Provide the (X, Y) coordinate of the cell's center where the given text is located.  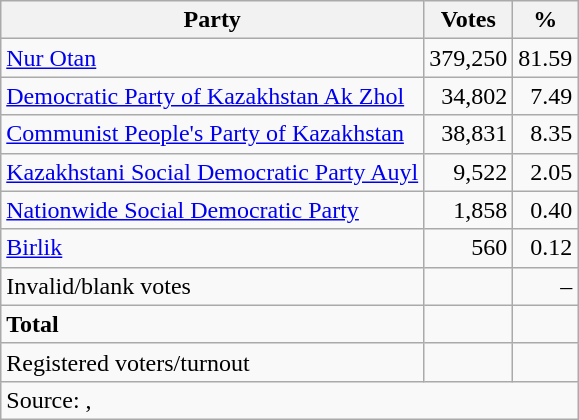
Registered voters/turnout (212, 362)
560 (468, 248)
0.40 (546, 210)
34,802 (468, 96)
9,522 (468, 172)
Nur Otan (212, 58)
38,831 (468, 134)
Communist People's Party of Kazakhstan (212, 134)
81.59 (546, 58)
– (546, 286)
Party (212, 20)
Democratic Party of Kazakhstan Ak Zhol (212, 96)
% (546, 20)
1,858 (468, 210)
2.05 (546, 172)
Birlik (212, 248)
8.35 (546, 134)
Total (212, 324)
Invalid/blank votes (212, 286)
Source: , (290, 400)
Kazakhstani Social Democratic Party Auyl (212, 172)
0.12 (546, 248)
7.49 (546, 96)
379,250 (468, 58)
Votes (468, 20)
Nationwide Social Democratic Party (212, 210)
